Return the [X, Y] coordinate for the center point of the cell that contains the specified text.  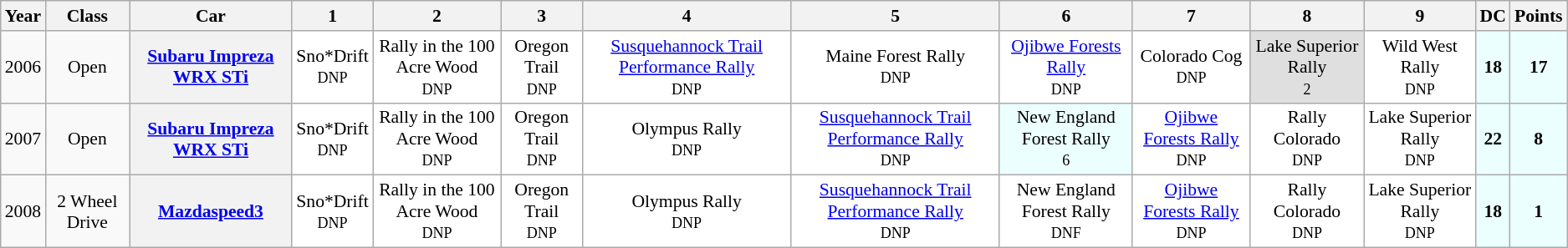
7 [1191, 16]
New England Forest Rally6 [1065, 139]
17 [1539, 67]
DC [1494, 16]
Maine Forest RallyDNP [896, 67]
9 [1420, 16]
Mazdaspeed3 [211, 212]
3 [542, 16]
Points [1539, 16]
2006 [23, 67]
New England Forest RallyDNF [1065, 212]
Colorado CogDNP [1191, 67]
2007 [23, 139]
Wild West RallyDNP [1420, 67]
4 [687, 16]
Year [23, 16]
Lake Superior Rally2 [1307, 67]
2 [437, 16]
Car [211, 16]
2 Wheel Drive [87, 212]
5 [896, 16]
Class [87, 16]
22 [1494, 139]
2008 [23, 212]
6 [1065, 16]
